Provide the (X, Y) coordinate of the cell's center where the given text is located.  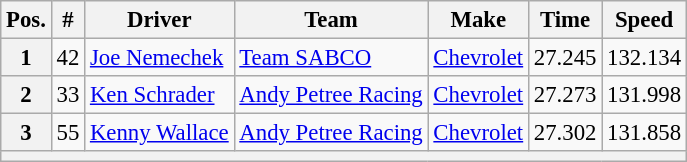
Speed (644, 20)
Driver (160, 20)
33 (68, 95)
27.302 (564, 133)
1 (26, 58)
# (68, 20)
27.245 (564, 58)
27.273 (564, 95)
42 (68, 58)
Team (331, 20)
131.998 (644, 95)
Kenny Wallace (160, 133)
3 (26, 133)
55 (68, 133)
Ken Schrader (160, 95)
Joe Nemechek (160, 58)
Team SABCO (331, 58)
132.134 (644, 58)
Make (478, 20)
Time (564, 20)
131.858 (644, 133)
2 (26, 95)
Pos. (26, 20)
